Return the (X, Y) coordinate for the center point of the cell that contains the specified text.  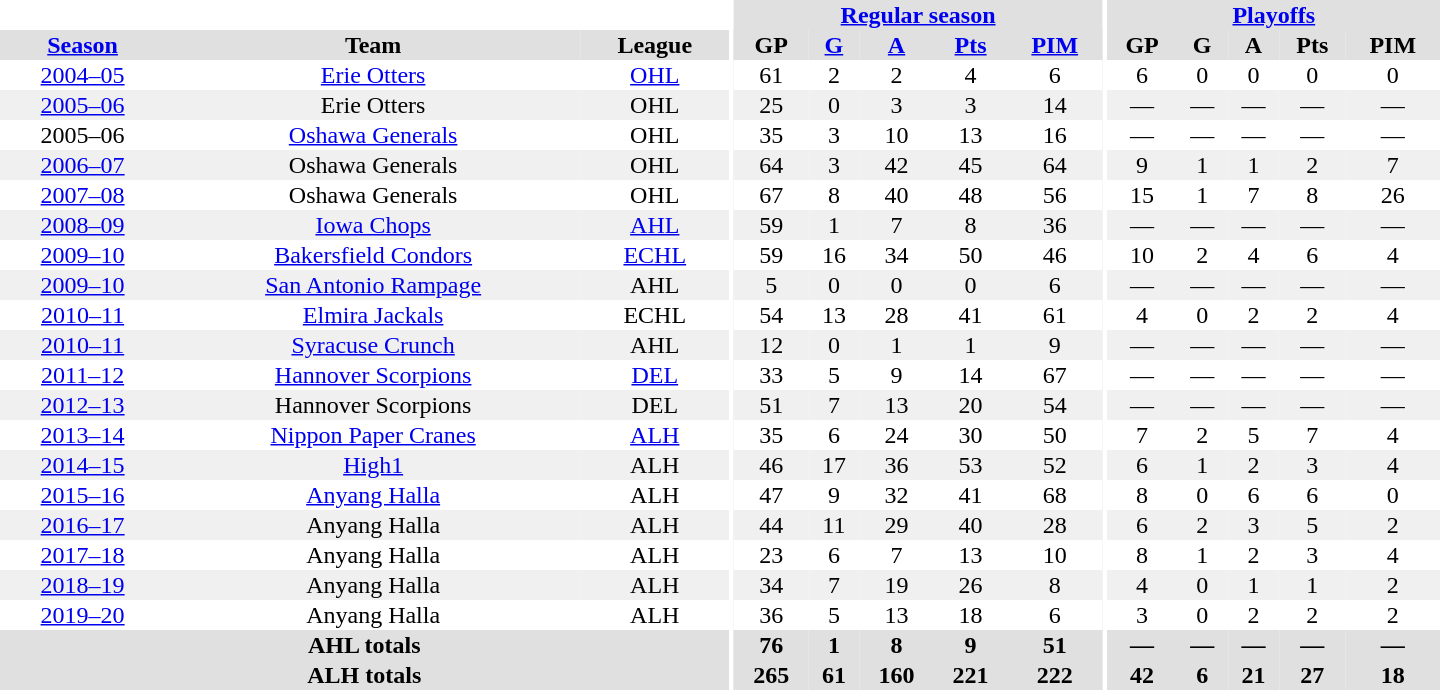
Playoffs (1274, 15)
20 (971, 405)
AHL totals (364, 645)
Team (373, 45)
47 (771, 495)
2006–07 (82, 165)
ALH totals (364, 675)
2015–16 (82, 495)
24 (897, 435)
30 (971, 435)
29 (897, 525)
2019–20 (82, 615)
Elmira Jackals (373, 315)
45 (971, 165)
League (654, 45)
52 (1055, 465)
2017–18 (82, 555)
2013–14 (82, 435)
Regular season (918, 15)
32 (897, 495)
2004–05 (82, 75)
2016–17 (82, 525)
2007–08 (82, 195)
33 (771, 375)
265 (771, 675)
Syracuse Crunch (373, 345)
222 (1055, 675)
2008–09 (82, 225)
2012–13 (82, 405)
68 (1055, 495)
Iowa Chops (373, 225)
76 (771, 645)
56 (1055, 195)
High1 (373, 465)
21 (1254, 675)
48 (971, 195)
160 (897, 675)
Bakersfield Condors (373, 255)
2011–12 (82, 375)
Season (82, 45)
25 (771, 105)
12 (771, 345)
San Antonio Rampage (373, 285)
Nippon Paper Cranes (373, 435)
53 (971, 465)
27 (1312, 675)
44 (771, 525)
2014–15 (82, 465)
23 (771, 555)
221 (971, 675)
11 (834, 525)
15 (1142, 195)
2018–19 (82, 585)
17 (834, 465)
19 (897, 585)
